Locate the cell with the specified text and output its (X, Y) center coordinate. 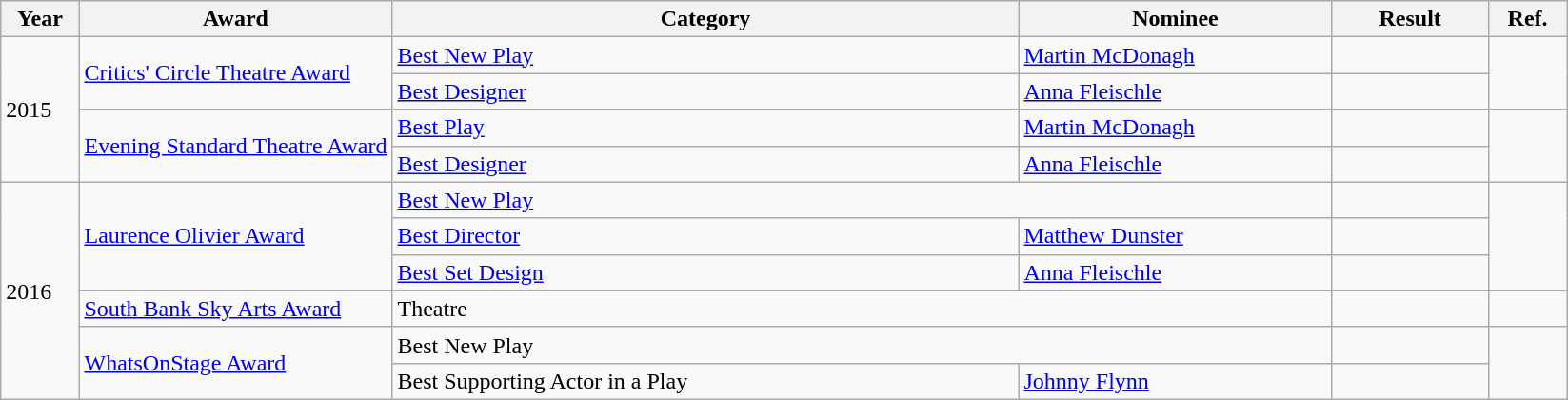
Critics' Circle Theatre Award (236, 73)
Theatre (863, 309)
South Bank Sky Arts Award (236, 309)
Best Director (705, 236)
Result (1410, 19)
Johnny Flynn (1175, 381)
WhatsOnStage Award (236, 363)
2016 (40, 290)
Matthew Dunster (1175, 236)
Evening Standard Theatre Award (236, 146)
Year (40, 19)
Laurence Olivier Award (236, 236)
Nominee (1175, 19)
2015 (40, 110)
Best Play (705, 128)
Best Set Design (705, 272)
Award (236, 19)
Ref. (1527, 19)
Best Supporting Actor in a Play (705, 381)
Category (705, 19)
